For the text-containing cell, return its midpoint in [x, y] coordinate format. 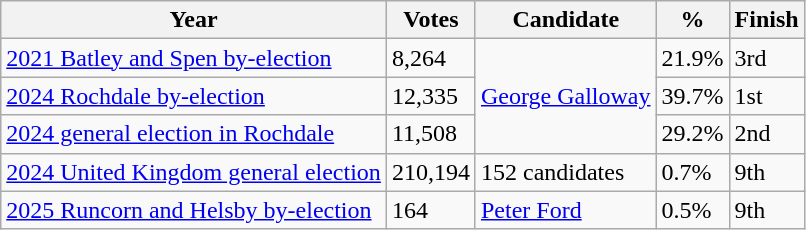
12,335 [430, 96]
3rd [766, 58]
152 candidates [566, 172]
Votes [430, 20]
39.7% [692, 96]
2024 Rochdale by-election [194, 96]
2nd [766, 134]
2024 general election in Rochdale [194, 134]
0.7% [692, 172]
2024 United Kingdom general election [194, 172]
29.2% [692, 134]
0.5% [692, 210]
210,194 [430, 172]
8,264 [430, 58]
Finish [766, 20]
21.9% [692, 58]
1st [766, 96]
164 [430, 210]
2021 Batley and Spen by-election [194, 58]
% [692, 20]
George Galloway [566, 96]
11,508 [430, 134]
Peter Ford [566, 210]
2025 Runcorn and Helsby by-election [194, 210]
Candidate [566, 20]
Year [194, 20]
